From the cell containing the given text, extract its center point as (x, y) coordinate. 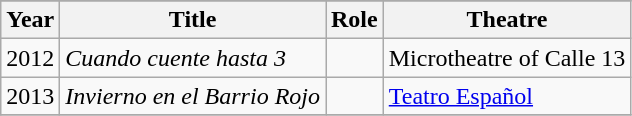
Invierno en el Barrio Rojo (193, 96)
Role (355, 20)
Theatre (507, 20)
Year (30, 20)
Title (193, 20)
Teatro Español (507, 96)
Cuando cuente hasta 3 (193, 58)
2012 (30, 58)
2013 (30, 96)
Microtheatre of Calle 13 (507, 58)
